Return [x, y] of the center of cell containing provided text 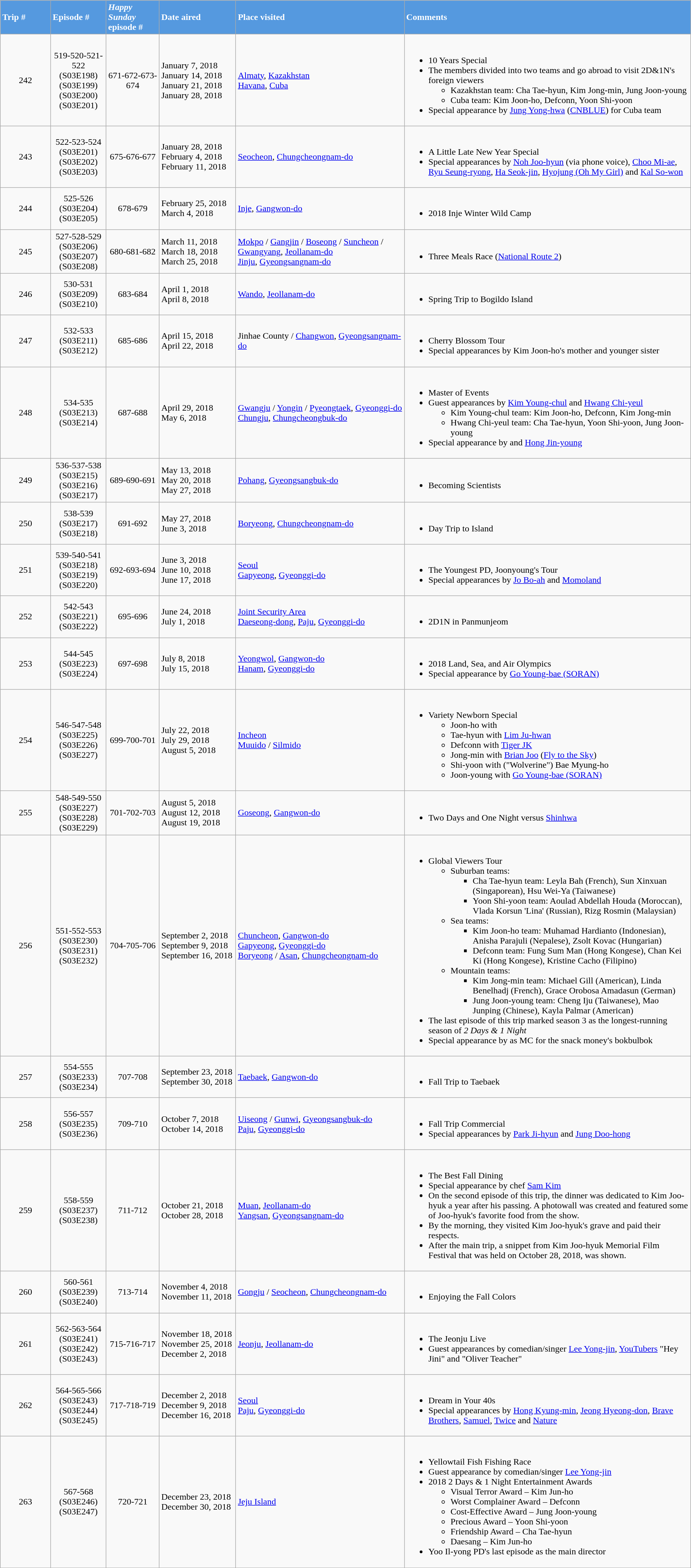
Cherry Blossom TourSpecial appearances by Kim Joon-ho's mother and younger sister [547, 341]
536-537-538(S03E215)(S03E216)(S03E217) [78, 480]
707-708 [133, 1077]
February 25, 2018March 4, 2018 [197, 208]
256 [26, 945]
255 [26, 813]
713-714 [133, 1292]
Date aired [197, 17]
March 11, 2018March 18, 2018March 25, 2018 [197, 251]
671-672-673-674 [133, 80]
687-688 [133, 412]
542-543(S03E221)(S03E222) [78, 617]
Seocheon, Chungcheongnam-do [320, 157]
January 7, 2018January 14, 2018January 21, 2018January 28, 2018 [197, 80]
November 18, 2018November 25, 2018December 2, 2018 [197, 1343]
252 [26, 617]
September 23, 2018September 30, 2018 [197, 1077]
Three Meals Race (National Route 2) [547, 251]
691-692 [133, 523]
711-712 [133, 1211]
Happy Sunday episode # [133, 17]
560-561(S03E239)(S03E240) [78, 1292]
November 4, 2018November 11, 2018 [197, 1292]
Muan, Jeollanam-doYangsan, Gyeongsangnam-do [320, 1211]
Uiseong / Gunwi, Gyeongsangbuk-doPaju, Gyeonggi-do [320, 1124]
715-716-717 [133, 1343]
704-705-706 [133, 945]
562-563-564(S03E241)(S03E242)(S03E243) [78, 1343]
December 23, 2018December 30, 2018 [197, 1502]
SeoulPaju, Gyeonggi-do [320, 1406]
245 [26, 251]
261 [26, 1343]
October 21, 2018October 28, 2018 [197, 1211]
IncheonMuuido / Silmido [320, 740]
Joint Security AreaDaeseong-dong, Paju, Gyeonggi-do [320, 617]
697-698 [133, 663]
May 27, 2018June 3, 2018 [197, 523]
532-533(S03E211)(S03E212) [78, 341]
244 [26, 208]
2018 Inje Winter Wild Camp [547, 208]
546-547-548(S03E225)(S03E226)(S03E227) [78, 740]
551-552-553(S03E230)(S03E231)(S03E232) [78, 945]
717-718-719 [133, 1406]
689-690-691 [133, 480]
Fall Trip CommercialSpecial appearances by Park Ji-hyun and Jung Doo-hong [547, 1124]
259 [26, 1211]
April 1, 2018April 8, 2018 [197, 294]
554-555(S03E233)(S03E234) [78, 1077]
Chuncheon, Gangwon-doGapyeong, Gyeonggi-doBoryeong / Asan, Chungcheongnam-do [320, 945]
683-684 [133, 294]
257 [26, 1077]
675-676-677 [133, 157]
263 [26, 1502]
544-545(S03E223)(S03E224) [78, 663]
July 22, 2018July 29, 2018August 5, 2018 [197, 740]
Day Trip to Island [547, 523]
June 3, 2018June 10, 2018June 17, 2018 [197, 570]
247 [26, 341]
538-539(S03E217)(S03E218) [78, 523]
Jeonju, Jeollanam-do [320, 1343]
254 [26, 740]
701-702-703 [133, 813]
Two Days and One Night versus Shinhwa [547, 813]
October 7, 2018October 14, 2018 [197, 1124]
Yeongwol, Gangwon-doHanam, Gyeonggi-do [320, 663]
Jeju Island [320, 1502]
695-696 [133, 617]
519-520-521-522(S03E198)(S03E199)(S03E200)(S03E201) [78, 80]
Almaty, KazakhstanHavana, Cuba [320, 80]
249 [26, 480]
253 [26, 663]
548-549-550(S03E227)(S03E228)(S03E229) [78, 813]
692-693-694 [133, 570]
242 [26, 80]
SeoulGapyeong, Gyeonggi-do [320, 570]
2018 Land, Sea, and Air OlympicsSpecial appearance by Go Young-bae (SORAN) [547, 663]
Taebaek, Gangwon-do [320, 1077]
720-721 [133, 1502]
251 [26, 570]
Gwangju / Yongin / Pyeongtaek, Gyeonggi-doChungju, Chungcheongbuk-do [320, 412]
250 [26, 523]
564-565-566(S03E243)(S03E244)(S03E245) [78, 1406]
258 [26, 1124]
2D1N in Panmunjeom [547, 617]
522-523-524(S03E201)(S03E202)(S03E203) [78, 157]
Pohang, Gyeongsangbuk-do [320, 480]
Mokpo / Gangjin / Boseong / Suncheon / Gwangyang, Jeollanam-doJinju, Gyeongsangnam-do [320, 251]
Spring Trip to Bogildo Island [547, 294]
248 [26, 412]
April 15, 2018April 22, 2018 [197, 341]
534-535(S03E213)(S03E214) [78, 412]
Goseong, Gangwon-do [320, 813]
567-568(S03E246)(S03E247) [78, 1502]
Trip # [26, 17]
Jinhae County / Changwon, Gyeongsangnam-do [320, 341]
Becoming Scientists [547, 480]
556-557(S03E235)(S03E236) [78, 1124]
Enjoying the Fall Colors [547, 1292]
January 28, 2018February 4, 2018February 11, 2018 [197, 157]
Gongju / Seocheon, Chungcheongnam-do [320, 1292]
246 [26, 294]
709-710 [133, 1124]
558-559(S03E237)(S03E238) [78, 1211]
Fall Trip to Taebaek [547, 1077]
685-686 [133, 341]
June 24, 2018July 1, 2018 [197, 617]
243 [26, 157]
Dream in Your 40sSpecial appearances by Hong Kyung-min, Jeong Hyeong-don, Brave Brothers, Samuel, Twice and Nature [547, 1406]
699-700-701 [133, 740]
July 8, 2018July 15, 2018 [197, 663]
Wando, Jeollanam-do [320, 294]
530-531(S03E209)(S03E210) [78, 294]
260 [26, 1292]
August 5, 2018August 12, 2018August 19, 2018 [197, 813]
527-528-529(S03E206)(S03E207)(S03E208) [78, 251]
Place visited [320, 17]
Boryeong, Chungcheongnam-do [320, 523]
The Jeonju LiveGuest appearances by comedian/singer Lee Yong-jin, YouTubers "Hey Jini" and "Oliver Teacher" [547, 1343]
December 2, 2018December 9, 2018December 16, 2018 [197, 1406]
525-526(S03E204)(S03E205) [78, 208]
678-679 [133, 208]
262 [26, 1406]
680-681-682 [133, 251]
April 29, 2018May 6, 2018 [197, 412]
539-540-541(S03E218)(S03E219)(S03E220) [78, 570]
Comments [547, 17]
May 13, 2018May 20, 2018May 27, 2018 [197, 480]
Episode # [78, 17]
Inje, Gangwon-do [320, 208]
The Youngest PD, Joonyoung's TourSpecial appearances by Jo Bo-ah and Momoland [547, 570]
September 2, 2018September 9, 2018September 16, 2018 [197, 945]
